Detect which cell encompasses the target text, then output its (X, Y) center coordinate. 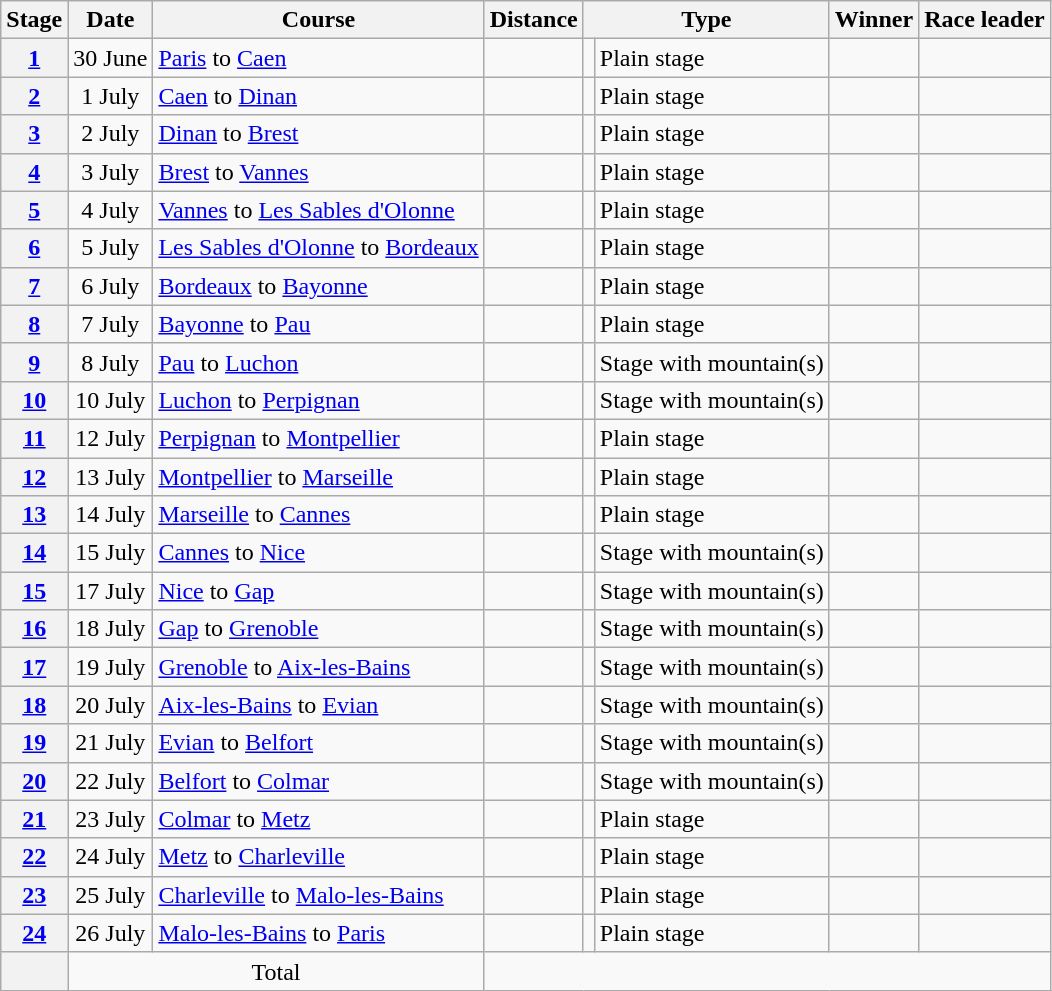
3 (34, 134)
9 (34, 362)
5 (34, 210)
11 (34, 438)
15 (34, 591)
Stage (34, 20)
Paris to Caen (318, 58)
21 July (110, 743)
19 (34, 743)
4 July (110, 210)
17 July (110, 591)
Pau to Luchon (318, 362)
1 (34, 58)
13 July (110, 477)
23 July (110, 819)
Date (110, 20)
12 (34, 477)
Total (276, 971)
Montpellier to Marseille (318, 477)
24 (34, 933)
Metz to Charleville (318, 857)
16 (34, 629)
Belfort to Colmar (318, 781)
13 (34, 515)
Nice to Gap (318, 591)
Gap to Grenoble (318, 629)
Malo-les-Bains to Paris (318, 933)
8 (34, 324)
8 July (110, 362)
Bayonne to Pau (318, 324)
Brest to Vannes (318, 172)
10 (34, 400)
12 July (110, 438)
25 July (110, 895)
Winner (874, 20)
Caen to Dinan (318, 96)
4 (34, 172)
30 June (110, 58)
20 (34, 781)
18 (34, 705)
Perpignan to Montpellier (318, 438)
Charleville to Malo-les-Bains (318, 895)
Marseille to Cannes (318, 515)
24 July (110, 857)
Race leader (985, 20)
26 July (110, 933)
18 July (110, 629)
20 July (110, 705)
Dinan to Brest (318, 134)
14 (34, 553)
1 July (110, 96)
7 July (110, 324)
14 July (110, 515)
19 July (110, 667)
Vannes to Les Sables d'Olonne (318, 210)
Distance (534, 20)
17 (34, 667)
Les Sables d'Olonne to Bordeaux (318, 248)
Luchon to Perpignan (318, 400)
21 (34, 819)
15 July (110, 553)
10 July (110, 400)
Grenoble to Aix-les-Bains (318, 667)
Cannes to Nice (318, 553)
Course (318, 20)
Aix-les-Bains to Evian (318, 705)
23 (34, 895)
2 July (110, 134)
7 (34, 286)
Colmar to Metz (318, 819)
6 (34, 248)
Evian to Belfort (318, 743)
6 July (110, 286)
Type (706, 20)
Bordeaux to Bayonne (318, 286)
2 (34, 96)
5 July (110, 248)
22 July (110, 781)
3 July (110, 172)
22 (34, 857)
